Find where the given text appears and provide that cell's center as (X, Y) coordinate. 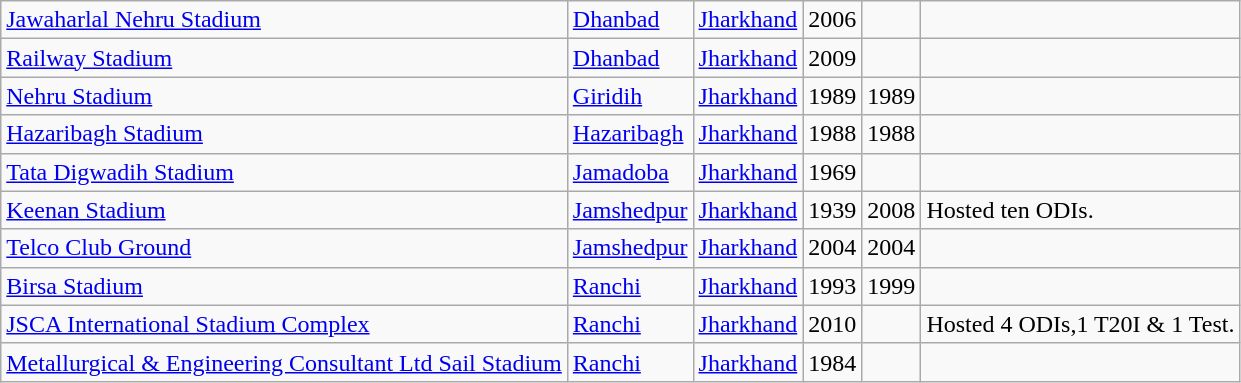
Tata Digwadih Stadium (284, 172)
Nehru Stadium (284, 96)
2009 (832, 58)
Hosted 4 ODIs,1 T20I & 1 Test. (1080, 324)
Hosted ten ODIs. (1080, 210)
Hazaribagh (630, 134)
Railway Stadium (284, 58)
1993 (832, 286)
1999 (892, 286)
Keenan Stadium (284, 210)
Telco Club Ground (284, 248)
JSCA International Stadium Complex (284, 324)
1984 (832, 362)
2008 (892, 210)
2010 (832, 324)
Giridih (630, 96)
2006 (832, 20)
Birsa Stadium (284, 286)
1939 (832, 210)
Jamadoba (630, 172)
Metallurgical & Engineering Consultant Ltd Sail Stadium (284, 362)
Jawaharlal Nehru Stadium (284, 20)
Hazaribagh Stadium (284, 134)
1969 (832, 172)
